Search for the cell housing the specified text and yield its (X, Y) center coordinate. 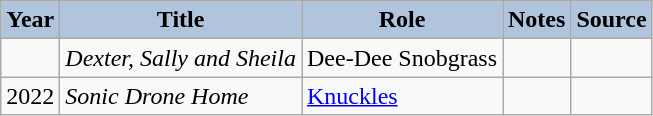
Sonic Drone Home (181, 96)
Dee-Dee Snobgrass (402, 58)
2022 (30, 96)
Year (30, 20)
Knuckles (402, 96)
Title (181, 20)
Notes (536, 20)
Source (612, 20)
Role (402, 20)
Dexter, Sally and Sheila (181, 58)
